Provide the [X, Y] coordinate of the cell's center where the given text is located.  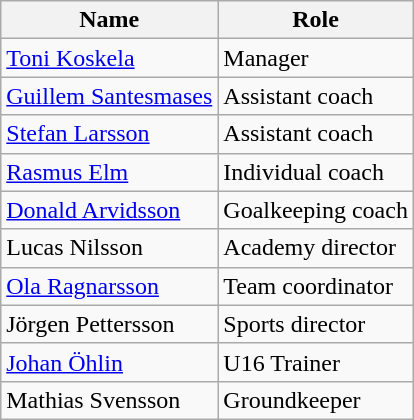
Toni Koskela [110, 58]
Lucas Nilsson [110, 248]
Role [316, 20]
Team coordinator [316, 286]
Stefan Larsson [110, 134]
Mathias Svensson [110, 400]
Rasmus Elm [110, 172]
Individual coach [316, 172]
Guillem Santesmases [110, 96]
Goalkeeping coach [316, 210]
Name [110, 20]
Groundkeeper [316, 400]
U16 Trainer [316, 362]
Sports director [316, 324]
Ola Ragnarsson [110, 286]
Jörgen Pettersson [110, 324]
Academy director [316, 248]
Johan Öhlin [110, 362]
Manager [316, 58]
Donald Arvidsson [110, 210]
